Determine the [X, Y] coordinate at the center of the cell enclosing the given text.  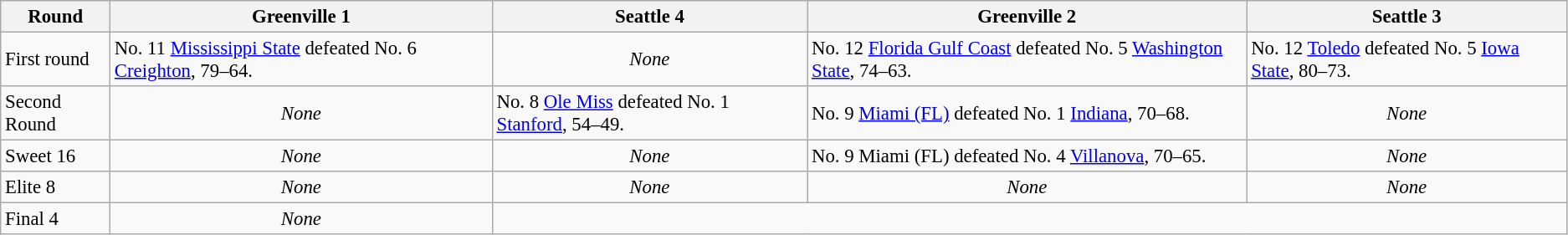
No. 9 Miami (FL) defeated No. 4 Villanova, 70–65. [1027, 156]
Sweet 16 [55, 156]
No. 12 Toledo defeated No. 5 Iowa State, 80–73. [1407, 60]
Round [55, 17]
Seattle 4 [649, 17]
Seattle 3 [1407, 17]
Final 4 [55, 219]
Second Round [55, 114]
Elite 8 [55, 187]
No. 12 Florida Gulf Coast defeated No. 5 Washington State, 74–63. [1027, 60]
No. 8 Ole Miss defeated No. 1 Stanford, 54–49. [649, 114]
Greenville 2 [1027, 17]
No. 9 Miami (FL) defeated No. 1 Indiana, 70–68. [1027, 114]
No. 11 Mississippi State defeated No. 6 Creighton, 79–64. [301, 60]
First round [55, 60]
Greenville 1 [301, 17]
